Scan for the cell matching the given text and deliver its (X, Y) coordinate at center. 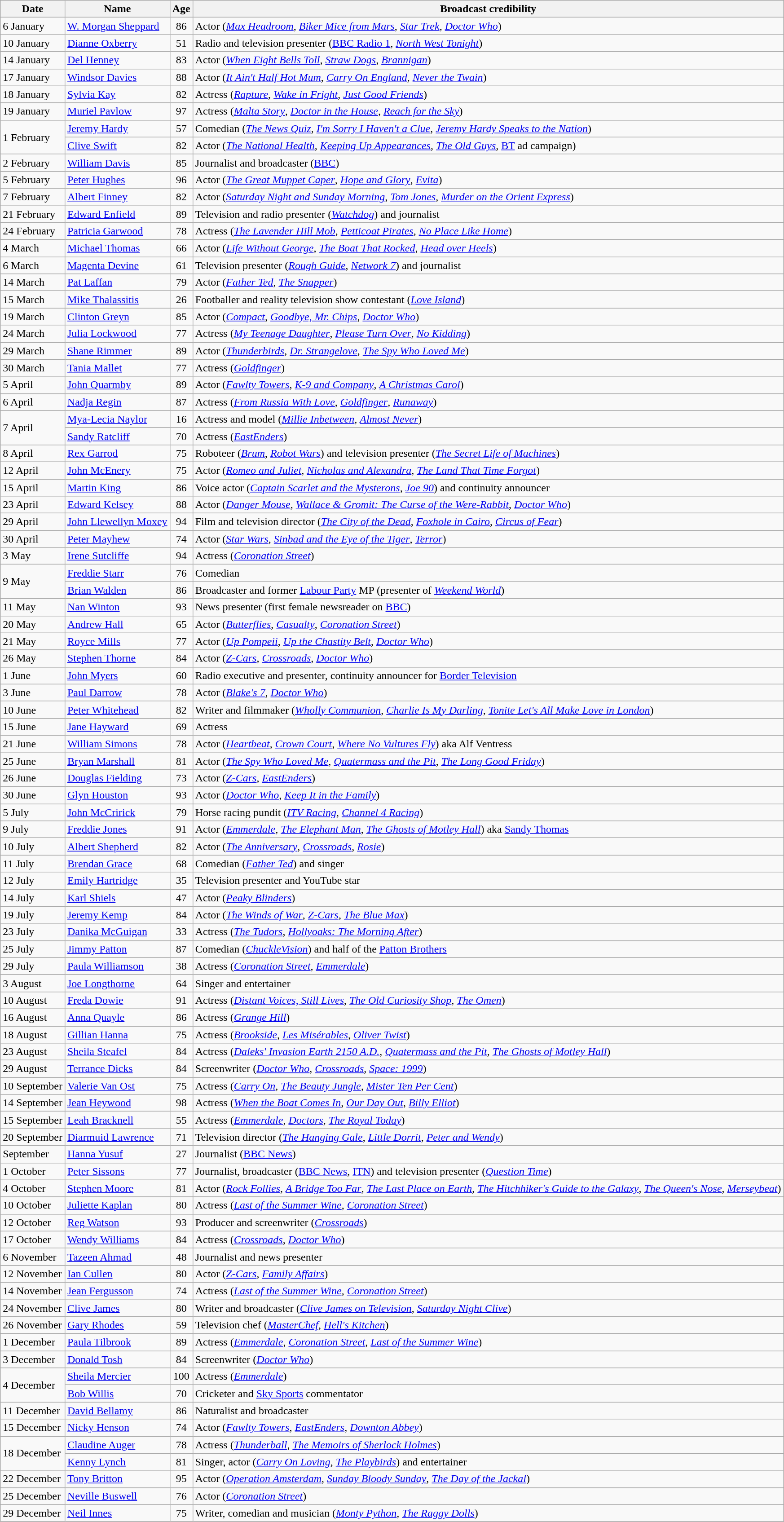
Actress (The Lavender Hill Mob, Petticoat Pirates, No Place Like Home) (488, 231)
Claudine Auger (117, 1445)
Naturalist and broadcaster (488, 1411)
Actor (Max Headroom, Biker Mice from Mars, Star Trek, Doctor Who) (488, 26)
Dianne Oxberry (117, 43)
Irene Sutcliffe (117, 556)
1 December (33, 1342)
16 August (33, 1017)
Paula Williamson (117, 966)
24 February (33, 231)
Actress (Rapture, Wake in Fright, Just Good Friends) (488, 94)
Actor (Heartbeat, Crown Court, Where No Vultures Fly) aka Alf Ventress (488, 744)
Actress (The Tudors, Hollyoaks: The Morning After) (488, 932)
4 March (33, 248)
Jimmy Patton (117, 949)
Gary Rhodes (117, 1325)
John Quarmby (117, 385)
Clive James (117, 1308)
Kenny Lynch (117, 1462)
26 May (33, 658)
18 January (33, 94)
Journalist, broadcaster (BBC News, ITN) and television presenter (Question Time) (488, 1171)
35 (181, 881)
Ian Cullen (117, 1274)
Actor (Doctor Who, Keep It in the Family) (488, 795)
Singer and entertainer (488, 983)
Actor (Z-Cars, EastEnders) (488, 778)
12 July (33, 881)
Leah Bracknell (117, 1120)
Sheila Mercier (117, 1376)
Joe Longthorne (117, 983)
38 (181, 966)
Tania Mallet (117, 368)
Actor (The Great Muppet Caper, Hope and Glory, Evita) (488, 180)
26 (181, 300)
Glyn Houston (117, 795)
29 March (33, 351)
Sylvia Kay (117, 94)
Emily Hartridge (117, 881)
21 May (33, 641)
John McCririck (117, 812)
Actor (The National Health, Keeping Up Appearances, The Old Guys, BT ad campaign) (488, 146)
Actor (Danger Mouse, Wallace & Gromit: The Curse of the Were-Rabbit, Doctor Who) (488, 505)
16 (181, 419)
24 March (33, 334)
5 February (33, 180)
18 December (33, 1453)
Jean Fergusson (117, 1291)
21 June (33, 744)
Broadcast credibility (488, 9)
3 May (33, 556)
Anna Quayle (117, 1017)
Jane Hayward (117, 727)
Actor (Life Without George, The Boat That Rocked, Head over Heels) (488, 248)
Actor (Coronation Street) (488, 1496)
Actress (Goldfinger) (488, 368)
John Myers (117, 675)
Windsor Davies (117, 77)
10 January (33, 43)
26 June (33, 778)
Television and radio presenter (Watchdog) and journalist (488, 214)
Writer and broadcaster (Clive James on Television, Saturday Night Clive) (488, 1308)
33 (181, 932)
Actress (Coronation Street, Emmerdale) (488, 966)
Comedian (ChuckleVision) and half of the Patton Brothers (488, 949)
Julia Lockwood (117, 334)
Actor (Peaky Blinders) (488, 898)
14 November (33, 1291)
Albert Shepherd (117, 847)
21 February (33, 214)
Brian Walden (117, 590)
Peter Sissons (117, 1171)
14 July (33, 898)
William Davis (117, 163)
5 July (33, 812)
Actor (When Eight Bells Toll, Straw Dogs, Brannigan) (488, 60)
Peter Mayhew (117, 539)
48 (181, 1257)
Television presenter (Rough Guide, Network 7) and journalist (488, 265)
Freddie Jones (117, 829)
25 June (33, 761)
Bryan Marshall (117, 761)
Actor (Fawlty Towers, K-9 and Company, A Christmas Carol) (488, 385)
10 August (33, 1000)
Royce Mills (117, 641)
19 March (33, 317)
John Llewellyn Moxey (117, 522)
4 December (33, 1385)
11 December (33, 1411)
6 March (33, 265)
Edward Kelsey (117, 505)
Journalist and news presenter (488, 1257)
3 August (33, 983)
10 July (33, 847)
Neville Buswell (117, 1496)
57 (181, 128)
23 July (33, 932)
Actor (Emmerdale, The Elephant Man, The Ghosts of Motley Hall) aka Sandy Thomas (488, 829)
Clive Swift (117, 146)
Actor (Blake's 7, Doctor Who) (488, 693)
Radio executive and presenter, continuity announcer for Border Television (488, 675)
Actress (EastEnders) (488, 436)
61 (181, 265)
73 (181, 778)
6 April (33, 402)
Andrew Hall (117, 624)
59 (181, 1325)
1 October (33, 1171)
60 (181, 675)
Actress (Coronation Street) (488, 556)
Singer, actor (Carry On Loving, The Playbirds) and entertainer (488, 1462)
Actress (Emmerdale) (488, 1376)
Comedian (Father Ted) and singer (488, 864)
Neil Innes (117, 1513)
65 (181, 624)
22 December (33, 1479)
Film and television director (The City of the Dead, Foxhole in Cairo, Circus of Fear) (488, 522)
Paul Darrow (117, 693)
Peter Hughes (117, 180)
27 (181, 1154)
17 October (33, 1240)
Actor (Father Ted, The Snapper) (488, 282)
83 (181, 60)
Actress (From Russia With Love, Goldfinger, Runaway) (488, 402)
Diarmuid Lawrence (117, 1137)
Actor (The Spy Who Loved Me, Quatermass and the Pit, The Long Good Friday) (488, 761)
Magenta Devine (117, 265)
6 January (33, 26)
Actor (Fawlty Towers, EastEnders, Downton Abbey) (488, 1428)
Muriel Pavlow (117, 111)
51 (181, 43)
Actress (Grange Hill) (488, 1017)
Actor (Butterflies, Casualty, Coronation Street) (488, 624)
Del Henney (117, 60)
8 April (33, 453)
Actress (My Teenage Daughter, Please Turn Over, No Kidding) (488, 334)
Actor (Up Pompeii, Up the Chastity Belt, Doctor Who) (488, 641)
Martin King (117, 487)
Nicky Henson (117, 1428)
68 (181, 864)
71 (181, 1137)
Edward Enfield (117, 214)
Peter Whitehead (117, 710)
24 November (33, 1308)
Douglas Fielding (117, 778)
95 (181, 1479)
15 March (33, 300)
7 February (33, 197)
66 (181, 248)
Paula Tilbrook (117, 1342)
Actress (Thunderball, The Memoirs of Sherlock Holmes) (488, 1445)
96 (181, 180)
14 January (33, 60)
23 April (33, 505)
29 August (33, 1069)
Actress (Carry On, The Beauty Jungle, Mister Ten Per Cent) (488, 1086)
Brendan Grace (117, 864)
30 March (33, 368)
18 August (33, 1034)
30 April (33, 539)
Nadja Regin (117, 402)
Stephen Moore (117, 1188)
Donald Tosh (117, 1359)
September (33, 1154)
10 October (33, 1205)
19 January (33, 111)
1 February (33, 137)
David Bellamy (117, 1411)
Actor (Star Wars, Sinbad and the Eye of the Tiger, Terror) (488, 539)
Mya-Lecia Naylor (117, 419)
Actor (The Anniversary, Crossroads, Rosie) (488, 847)
26 November (33, 1325)
Writer and filmmaker (Wholly Communion, Charlie Is My Darling, Tonite Let's All Make Love in London) (488, 710)
9 May (33, 582)
Actor (Rock Follies, A Bridge Too Far, The Last Place on Earth, The Hitchhiker's Guide to the Galaxy, The Queen's Nose, Merseybeat) (488, 1188)
Writer, comedian and musician (Monty Python, The Raggy Dolls) (488, 1513)
Pat Laffan (117, 282)
Television chef (MasterChef, Hell's Kitchen) (488, 1325)
Actress (When the Boat Comes In, Our Day Out, Billy Elliot) (488, 1103)
Actress (Malta Story, Doctor in the House, Reach for the Sky) (488, 111)
1 June (33, 675)
Stephen Thorne (117, 658)
Rex Garrod (117, 453)
Journalist (BBC News) (488, 1154)
12 April (33, 470)
Radio and television presenter (BBC Radio 1, North West Tonight) (488, 43)
15 June (33, 727)
Actor (Thunderbirds, Dr. Strangelove, The Spy Who Loved Me) (488, 351)
Comedian (488, 573)
20 May (33, 624)
Journalist and broadcaster (BBC) (488, 163)
Freda Dowie (117, 1000)
Tazeen Ahmad (117, 1257)
64 (181, 983)
3 December (33, 1359)
News presenter (first female newsreader on BBC) (488, 607)
Nan Winton (117, 607)
Footballer and reality television show contestant (Love Island) (488, 300)
Freddie Starr (117, 573)
15 December (33, 1428)
Juliette Kaplan (117, 1205)
Wendy Williams (117, 1240)
Actor (Compact, Goodbye, Mr. Chips, Doctor Who) (488, 317)
Albert Finney (117, 197)
Jeremy Hardy (117, 128)
Valerie Van Ost (117, 1086)
55 (181, 1120)
Actor (Operation Amsterdam, Sunday Bloody Sunday, The Day of the Jackal) (488, 1479)
6 November (33, 1257)
11 May (33, 607)
Sandy Ratcliff (117, 436)
25 December (33, 1496)
Screenwriter (Doctor Who) (488, 1359)
30 June (33, 795)
29 July (33, 966)
23 August (33, 1052)
Actor (Z-Cars, Crossroads, Doctor Who) (488, 658)
Jeremy Kemp (117, 915)
Danika McGuigan (117, 932)
Karl Shiels (117, 898)
2 February (33, 163)
12 October (33, 1222)
Actress (Emmerdale, Coronation Street, Last of the Summer Wine) (488, 1342)
Actor (Saturday Night and Sunday Morning, Tom Jones, Murder on the Orient Express) (488, 197)
Michael Thomas (117, 248)
William Simons (117, 744)
Clinton Greyn (117, 317)
Actress (Brookside, Les Misérables, Oliver Twist) (488, 1034)
98 (181, 1103)
Cricketer and Sky Sports commentator (488, 1394)
Actress (Distant Voices, Still Lives, The Old Curiosity Shop, The Omen) (488, 1000)
Shane Rimmer (117, 351)
Actor (Z-Cars, Family Affairs) (488, 1274)
Sheila Steafel (117, 1052)
7 April (33, 428)
14 September (33, 1103)
20 September (33, 1137)
Bob Willis (117, 1394)
9 July (33, 829)
Actress (488, 727)
Horse racing pundit (ITV Racing, Channel 4 Racing) (488, 812)
Actor (Romeo and Juliet, Nicholas and Alexandra, The Land That Time Forgot) (488, 470)
5 April (33, 385)
Age (181, 9)
47 (181, 898)
Roboteer (Brum, Robot Wars) and television presenter (The Secret Life of Machines) (488, 453)
W. Morgan Sheppard (117, 26)
Name (117, 9)
Actress (Emmerdale, Doctors, The Royal Today) (488, 1120)
Patricia Garwood (117, 231)
29 December (33, 1513)
Actress (Crossroads, Doctor Who) (488, 1240)
Comedian (The News Quiz, I'm Sorry I Haven't a Clue, Jeremy Hardy Speaks to the Nation) (488, 128)
Mike Thalassitis (117, 300)
69 (181, 727)
Television director (The Hanging Gale, Little Dorrit, Peter and Wendy) (488, 1137)
14 March (33, 282)
Terrance Dicks (117, 1069)
12 November (33, 1274)
Tony Britton (117, 1479)
Actress (Daleks' Invasion Earth 2150 A.D., Quatermass and the Pit, The Ghosts of Motley Hall) (488, 1052)
25 July (33, 949)
17 January (33, 77)
15 April (33, 487)
Broadcaster and former Labour Party MP (presenter of Weekend World) (488, 590)
3 June (33, 693)
Jean Heywood (117, 1103)
4 October (33, 1188)
Voice actor (Captain Scarlet and the Mysterons, Joe 90) and continuity announcer (488, 487)
Actor (It Ain't Half Hot Mum, Carry On England, Never the Twain) (488, 77)
10 September (33, 1086)
Actor (The Winds of War, Z-Cars, The Blue Max) (488, 915)
Producer and screenwriter (Crossroads) (488, 1222)
Actress and model (Millie Inbetween, Almost Never) (488, 419)
100 (181, 1376)
John McEnery (117, 470)
Reg Watson (117, 1222)
Hanna Yusuf (117, 1154)
15 September (33, 1120)
97 (181, 111)
11 July (33, 864)
29 April (33, 522)
Screenwriter (Doctor Who, Crossroads, Space: 1999) (488, 1069)
Television presenter and YouTube star (488, 881)
10 June (33, 710)
19 July (33, 915)
Gillian Hanna (117, 1034)
Date (33, 9)
